Return [x, y] of the center of cell containing provided text 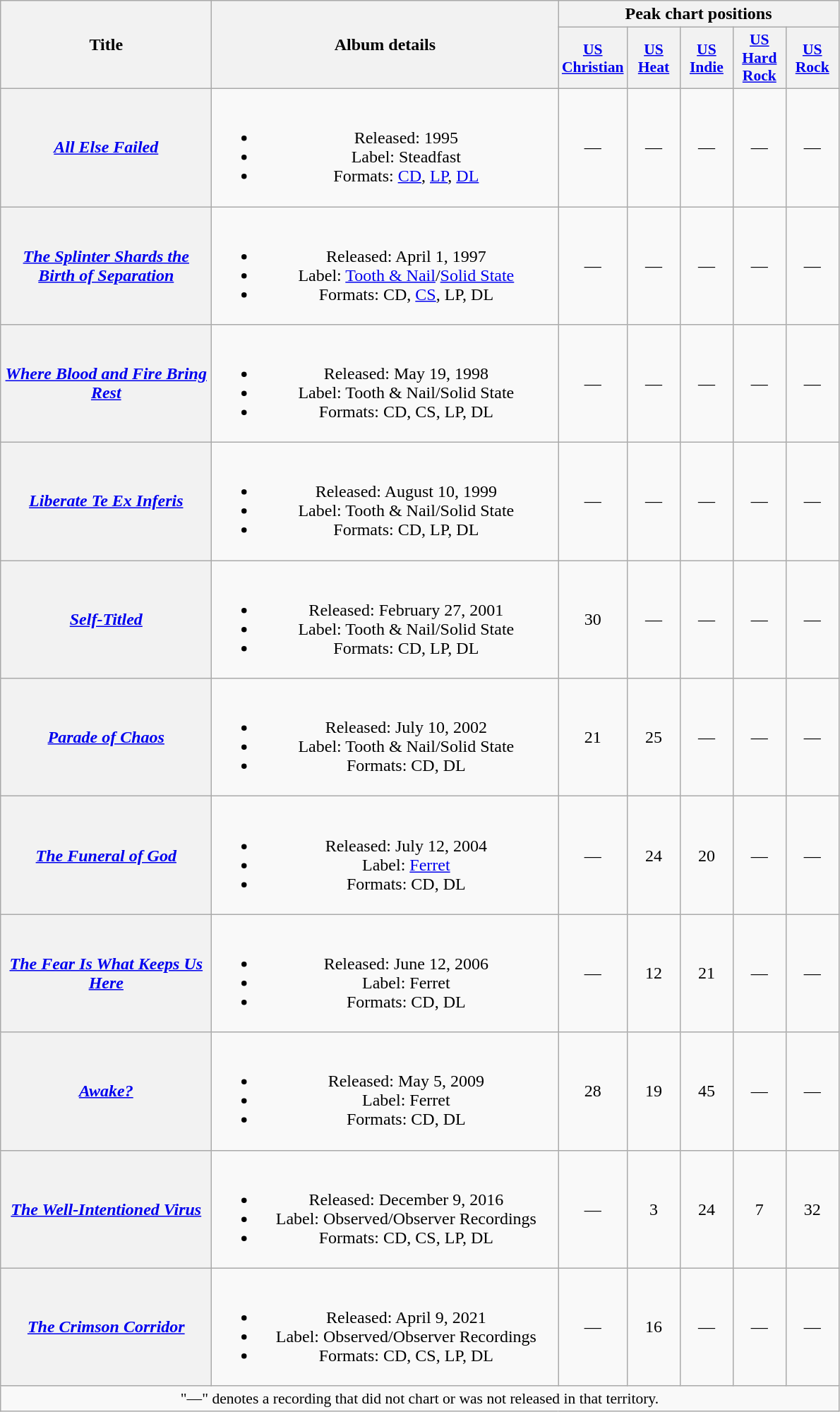
Released: July 12, 2004Label: FerretFormats: CD, DL [385, 856]
45 [706, 1091]
The Well-Intentioned Virus [106, 1209]
3 [654, 1209]
The Splinter Shards the Birth of Separation [106, 265]
28 [593, 1091]
32 [812, 1209]
7 [760, 1209]
US Rock [812, 58]
All Else Failed [106, 147]
Awake? [106, 1091]
16 [654, 1327]
19 [654, 1091]
The Crimson Corridor [106, 1327]
US Hard Rock [760, 58]
Peak chart positions [699, 14]
Released: May 5, 2009Label: FerretFormats: CD, DL [385, 1091]
Released: April 1, 1997Label: Tooth & Nail/Solid StateFormats: CD, CS, LP, DL [385, 265]
US Christian [593, 58]
Parade of Chaos [106, 737]
Self-Titled [106, 620]
US Heat [654, 58]
Released: June 12, 2006Label: FerretFormats: CD, DL [385, 973]
Title [106, 45]
US Indie [706, 58]
Liberate Te Ex Inferis [106, 501]
Released: August 10, 1999Label: Tooth & Nail/Solid StateFormats: CD, LP, DL [385, 501]
The Fear Is What Keeps Us Here [106, 973]
12 [654, 973]
Album details [385, 45]
Released: 1995Label: SteadfastFormats: CD, LP, DL [385, 147]
Released: December 9, 2016Label: Observed/Observer RecordingsFormats: CD, CS, LP, DL [385, 1209]
30 [593, 620]
Released: April 9, 2021Label: Observed/Observer RecordingsFormats: CD, CS, LP, DL [385, 1327]
The Funeral of God [106, 856]
Where Blood and Fire Bring Rest [106, 384]
25 [654, 737]
20 [706, 856]
Released: May 19, 1998Label: Tooth & Nail/Solid StateFormats: CD, CS, LP, DL [385, 384]
Released: February 27, 2001Label: Tooth & Nail/Solid StateFormats: CD, LP, DL [385, 620]
Released: July 10, 2002Label: Tooth & Nail/Solid StateFormats: CD, DL [385, 737]
"—" denotes a recording that did not chart or was not released in that territory. [419, 1399]
